Search for the cell housing the specified text and yield its [X, Y] center coordinate. 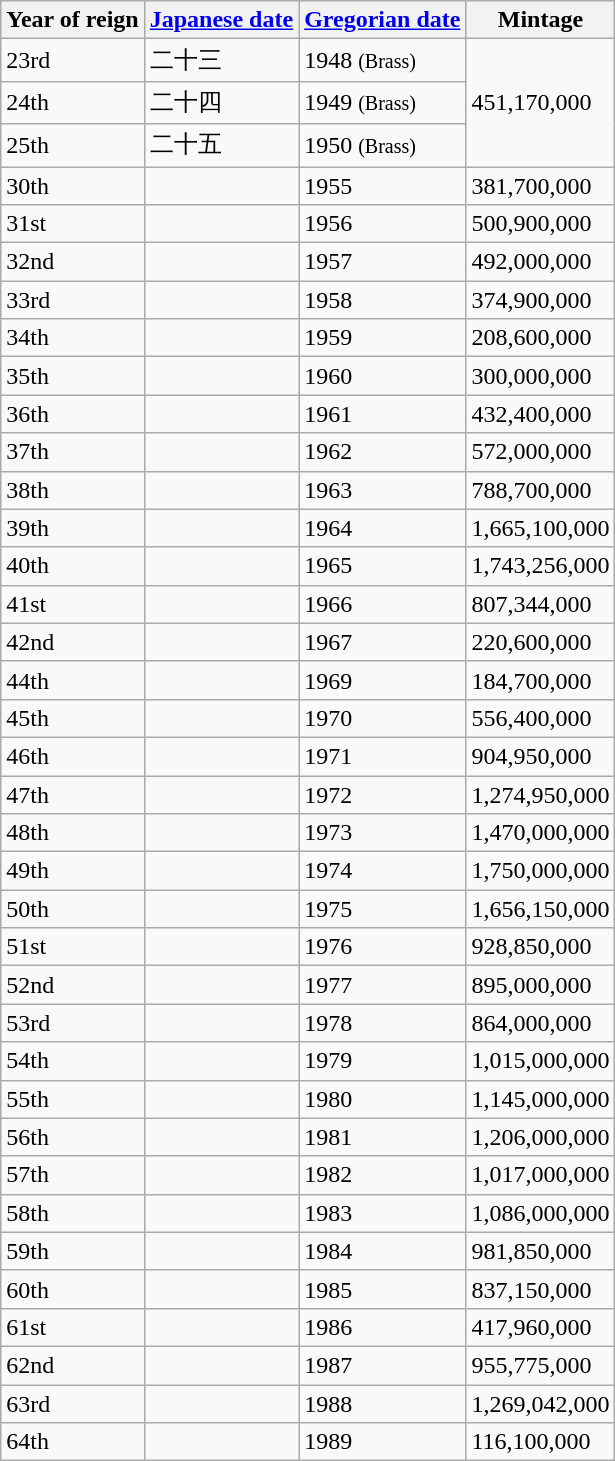
1,145,000,000 [540, 1099]
1960 [382, 376]
1971 [382, 756]
904,950,000 [540, 756]
1966 [382, 604]
47th [72, 795]
58th [72, 1213]
35th [72, 376]
116,100,000 [540, 1442]
Gregorian date [382, 20]
1982 [382, 1175]
40th [72, 566]
1985 [382, 1289]
1,274,950,000 [540, 795]
1988 [382, 1403]
1,665,100,000 [540, 528]
1986 [382, 1327]
1962 [382, 452]
1987 [382, 1365]
1,743,256,000 [540, 566]
49th [72, 871]
572,000,000 [540, 452]
25th [72, 146]
1984 [382, 1251]
61st [72, 1327]
381,700,000 [540, 185]
56th [72, 1137]
52nd [72, 985]
807,344,000 [540, 604]
492,000,000 [540, 262]
981,850,000 [540, 1251]
51st [72, 947]
1961 [382, 414]
1967 [382, 642]
1977 [382, 985]
432,400,000 [540, 414]
31st [72, 224]
1989 [382, 1442]
1958 [382, 300]
45th [72, 718]
1980 [382, 1099]
837,150,000 [540, 1289]
1,015,000,000 [540, 1061]
Year of reign [72, 20]
1973 [382, 833]
1983 [382, 1213]
208,600,000 [540, 338]
37th [72, 452]
60th [72, 1289]
53rd [72, 1023]
220,600,000 [540, 642]
57th [72, 1175]
32nd [72, 262]
374,900,000 [540, 300]
Mintage [540, 20]
1,086,000,000 [540, 1213]
1974 [382, 871]
1975 [382, 909]
55th [72, 1099]
59th [72, 1251]
38th [72, 490]
30th [72, 185]
1950 (Brass) [382, 146]
1956 [382, 224]
895,000,000 [540, 985]
500,900,000 [540, 224]
1,017,000,000 [540, 1175]
34th [72, 338]
1979 [382, 1061]
300,000,000 [540, 376]
1970 [382, 718]
41st [72, 604]
42nd [72, 642]
1965 [382, 566]
1981 [382, 1137]
24th [72, 102]
44th [72, 680]
39th [72, 528]
1,269,042,000 [540, 1403]
64th [72, 1442]
二十三 [221, 60]
788,700,000 [540, 490]
1957 [382, 262]
63rd [72, 1403]
1948 (Brass) [382, 60]
1,470,000,000 [540, 833]
二十五 [221, 146]
864,000,000 [540, 1023]
1978 [382, 1023]
1969 [382, 680]
1955 [382, 185]
1959 [382, 338]
556,400,000 [540, 718]
1964 [382, 528]
184,700,000 [540, 680]
1,656,150,000 [540, 909]
955,775,000 [540, 1365]
62nd [72, 1365]
48th [72, 833]
1976 [382, 947]
928,850,000 [540, 947]
1949 (Brass) [382, 102]
33rd [72, 300]
1,206,000,000 [540, 1137]
23rd [72, 60]
36th [72, 414]
1963 [382, 490]
1972 [382, 795]
46th [72, 756]
451,170,000 [540, 103]
50th [72, 909]
54th [72, 1061]
二十四 [221, 102]
1,750,000,000 [540, 871]
417,960,000 [540, 1327]
Japanese date [221, 20]
